Extract the (X, Y) coordinate from the center of the cell holding the provided text.  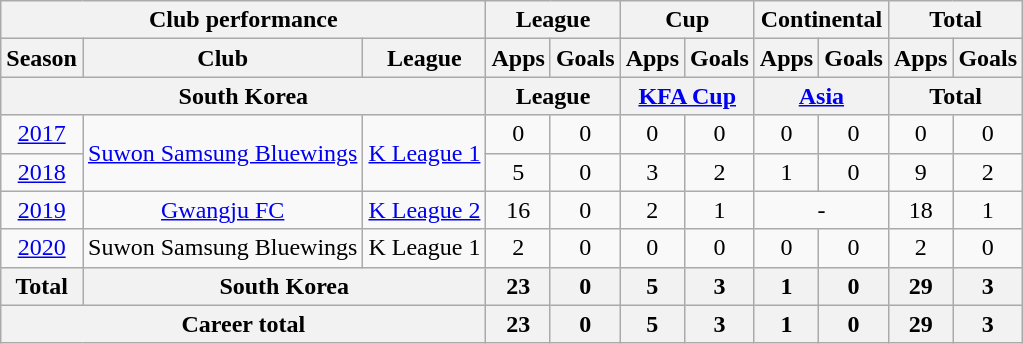
18 (920, 210)
2018 (42, 172)
Career total (244, 324)
Asia (821, 96)
Season (42, 58)
2020 (42, 248)
Cup (687, 20)
Gwangju FC (222, 210)
- (821, 210)
2019 (42, 210)
Club (222, 58)
9 (920, 172)
KFA Cup (687, 96)
2017 (42, 134)
16 (518, 210)
K League 2 (424, 210)
Club performance (244, 20)
Continental (821, 20)
